For the text-containing cell, return its midpoint in [X, Y] coordinate format. 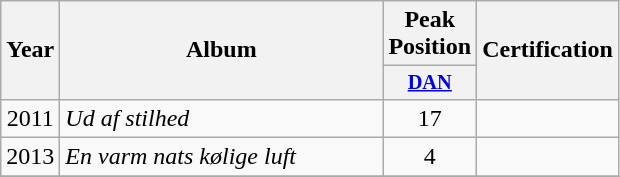
DAN [430, 83]
Peak Position [430, 34]
Album [222, 50]
Year [30, 50]
Ud af stilhed [222, 118]
4 [430, 157]
17 [430, 118]
En varm nats kølige luft [222, 157]
Certification [548, 50]
2011 [30, 118]
2013 [30, 157]
